Detect which cell encompasses the target text, then output its [x, y] center coordinate. 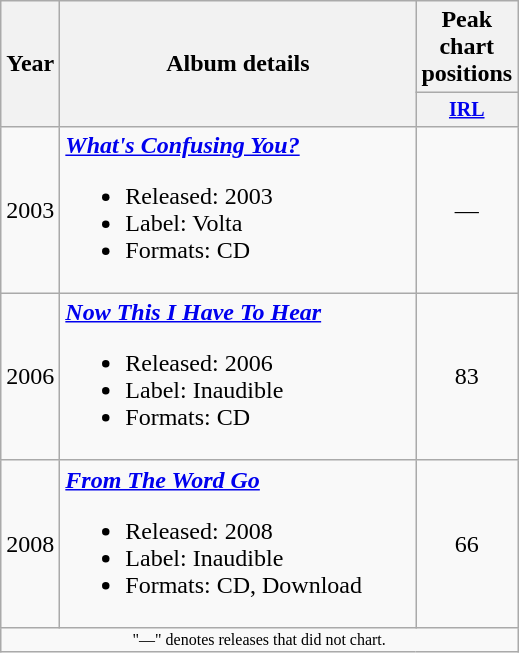
Now This I Have To HearReleased: 2006Label: InaudibleFormats: CD [238, 376]
2008 [30, 544]
IRL [467, 110]
— [467, 210]
2003 [30, 210]
Album details [238, 64]
83 [467, 376]
Year [30, 64]
2006 [30, 376]
What's Confusing You?Released: 2003Label: VoltaFormats: CD [238, 210]
"—" denotes releases that did not chart. [260, 639]
66 [467, 544]
Peak chart positions [467, 47]
From The Word GoReleased: 2008Label: InaudibleFormats: CD, Download [238, 544]
